Search for the cell housing the specified text and yield its [X, Y] center coordinate. 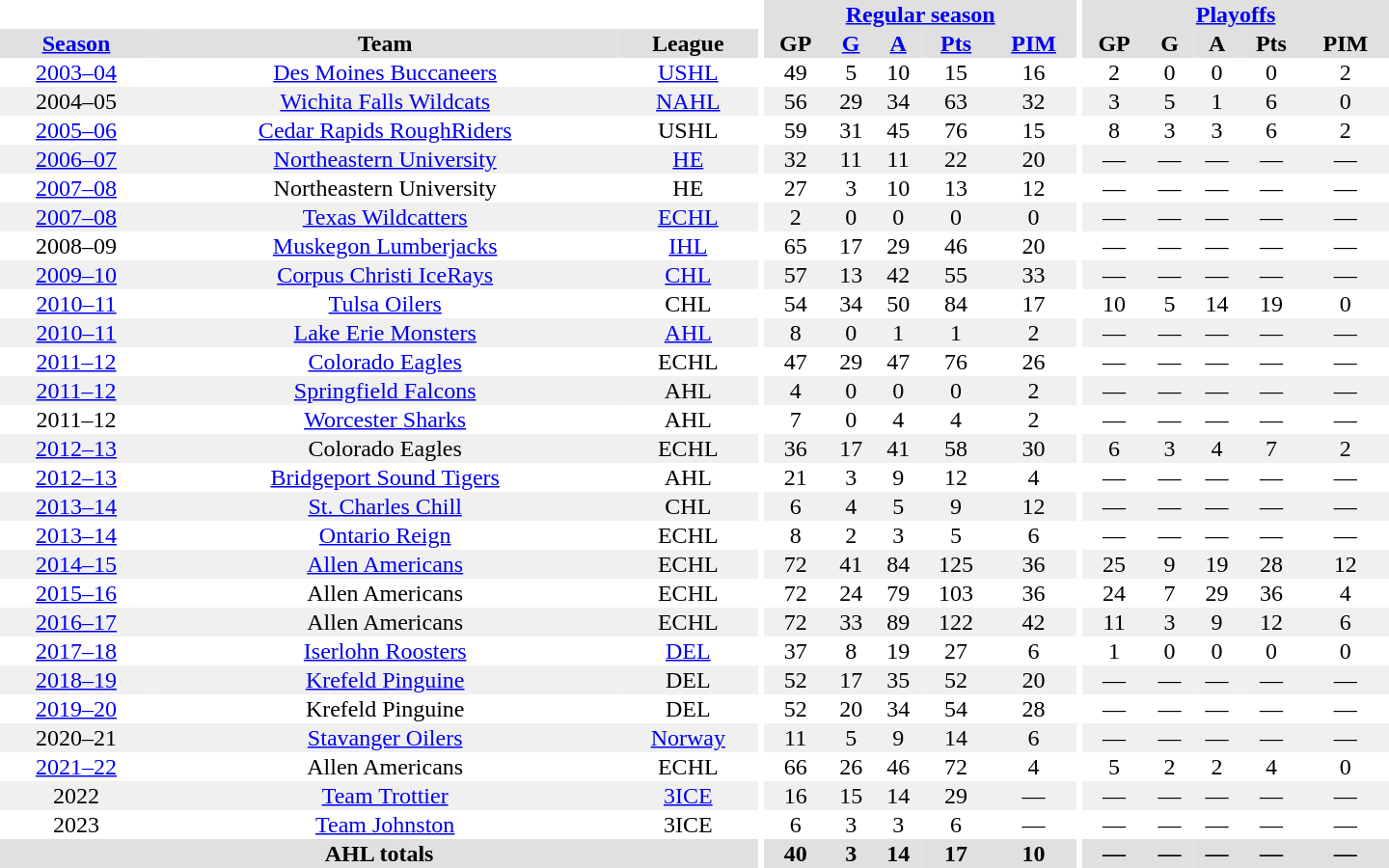
2009–10 [76, 275]
Wichita Falls Wildcats [385, 101]
65 [796, 246]
Springfield Falcons [385, 391]
IHL [688, 246]
59 [796, 130]
21 [796, 477]
St. Charles Chill [385, 506]
2023 [76, 825]
2014–15 [76, 564]
Muskegon Lumberjacks [385, 246]
Bridgeport Sound Tigers [385, 477]
125 [957, 564]
89 [899, 622]
40 [796, 854]
22 [957, 159]
2003–04 [76, 72]
30 [1033, 448]
League [688, 43]
37 [796, 651]
Stavanger Oilers [385, 738]
Team Trottier [385, 796]
2021–22 [76, 767]
Texas Wildcatters [385, 217]
Corpus Christi IceRays [385, 275]
Lake Erie Monsters [385, 333]
56 [796, 101]
2005–06 [76, 130]
2017–18 [76, 651]
2006–07 [76, 159]
2018–19 [76, 680]
AHL totals [379, 854]
2022 [76, 796]
63 [957, 101]
2016–17 [76, 622]
45 [899, 130]
Des Moines Buccaneers [385, 72]
103 [957, 593]
49 [796, 72]
122 [957, 622]
57 [796, 275]
55 [957, 275]
Team Johnston [385, 825]
79 [899, 593]
25 [1114, 564]
31 [851, 130]
Cedar Rapids RoughRiders [385, 130]
Tulsa Oilers [385, 304]
Iserlohn Roosters [385, 651]
2004–05 [76, 101]
Playoffs [1236, 14]
2020–21 [76, 738]
50 [899, 304]
58 [957, 448]
Norway [688, 738]
Season [76, 43]
Team [385, 43]
35 [899, 680]
66 [796, 767]
2015–16 [76, 593]
NAHL [688, 101]
Regular season [920, 14]
Worcester Sharks [385, 420]
2008–09 [76, 246]
Ontario Reign [385, 535]
2019–20 [76, 709]
